Output the [X, Y] coordinate of the center of the cell containing the given text.  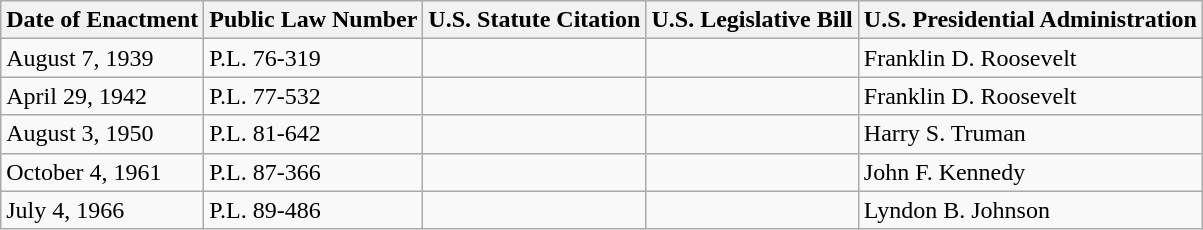
October 4, 1961 [102, 172]
U.S. Presidential Administration [1030, 20]
Date of Enactment [102, 20]
P.L. 81-642 [314, 134]
P.L. 89-486 [314, 210]
July 4, 1966 [102, 210]
Lyndon B. Johnson [1030, 210]
U.S. Legislative Bill [752, 20]
August 3, 1950 [102, 134]
John F. Kennedy [1030, 172]
P.L. 87-366 [314, 172]
April 29, 1942 [102, 96]
P.L. 76-319 [314, 58]
Harry S. Truman [1030, 134]
August 7, 1939 [102, 58]
P.L. 77-532 [314, 96]
U.S. Statute Citation [534, 20]
Public Law Number [314, 20]
